Pinpoint the cell where the given text exists, returning its [X, Y] midpoint coordinate. 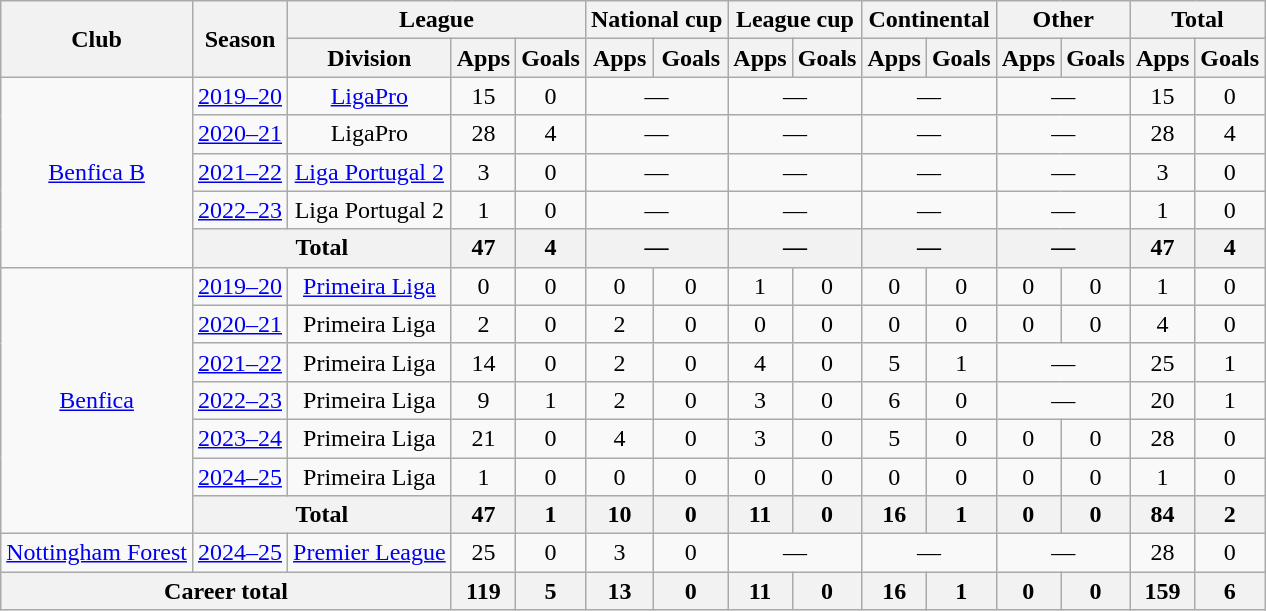
League cup [795, 20]
League [437, 20]
Nottingham Forest [97, 553]
National cup [656, 20]
Other [1063, 20]
Benfica [97, 400]
13 [619, 591]
Club [97, 39]
Premier League [370, 553]
Season [240, 39]
Career total [226, 591]
159 [1162, 591]
2023–24 [240, 438]
20 [1162, 400]
119 [483, 591]
9 [483, 400]
10 [619, 515]
Benfica B [97, 172]
84 [1162, 515]
21 [483, 438]
Division [370, 58]
14 [483, 362]
Continental [929, 20]
